Pinpoint the cell where the given text exists, returning its [X, Y] midpoint coordinate. 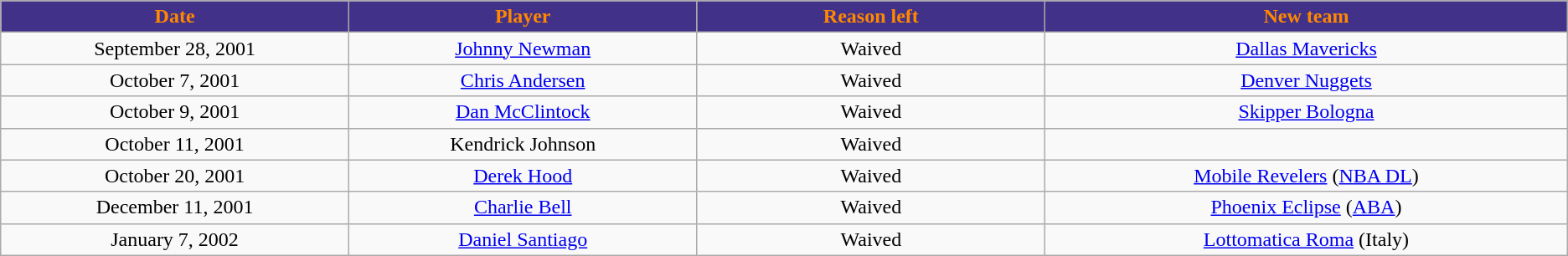
Skipper Bologna [1307, 112]
September 28, 2001 [175, 49]
New team [1307, 17]
October 7, 2001 [175, 80]
December 11, 2001 [175, 207]
Reason left [871, 17]
October 9, 2001 [175, 112]
Derek Hood [523, 176]
Dan McClintock [523, 112]
Mobile Revelers (NBA DL) [1307, 176]
October 20, 2001 [175, 176]
October 11, 2001 [175, 144]
Lottomatica Roma (Italy) [1307, 239]
Johnny Newman [523, 49]
Chris Andersen [523, 80]
Dallas Mavericks [1307, 49]
January 7, 2002 [175, 239]
Player [523, 17]
Phoenix Eclipse (ABA) [1307, 207]
Date [175, 17]
Daniel Santiago [523, 239]
Charlie Bell [523, 207]
Kendrick Johnson [523, 144]
Denver Nuggets [1307, 80]
